Return (x, y) of the center of cell containing provided text 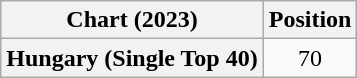
Chart (2023) (132, 20)
Hungary (Single Top 40) (132, 58)
Position (310, 20)
70 (310, 58)
